Extract the [X, Y] coordinate from the center of the cell holding the provided text.  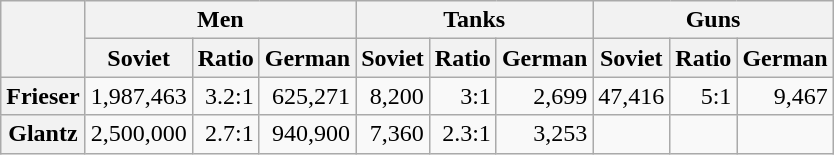
2,500,000 [138, 134]
1,987,463 [138, 96]
3.2:1 [226, 96]
Glantz [43, 134]
9,467 [785, 96]
5:1 [704, 96]
940,900 [307, 134]
Guns [713, 20]
47,416 [632, 96]
3:1 [462, 96]
2.7:1 [226, 134]
2,699 [544, 96]
2.3:1 [462, 134]
3,253 [544, 134]
Frieser [43, 96]
8,200 [393, 96]
625,271 [307, 96]
7,360 [393, 134]
Men [220, 20]
Tanks [474, 20]
